Locate the cell with the specified text and output its [x, y] center coordinate. 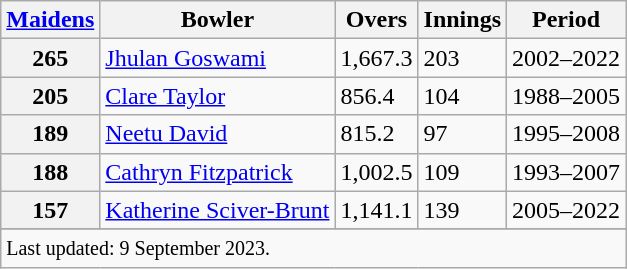
Jhulan Goswami [218, 58]
815.2 [376, 134]
Innings [462, 20]
97 [462, 134]
1,667.3 [376, 58]
1995–2008 [566, 134]
1993–2007 [566, 172]
189 [50, 134]
Katherine Sciver-Brunt [218, 210]
2002–2022 [566, 58]
1,141.1 [376, 210]
Maidens [50, 20]
2005–2022 [566, 210]
856.4 [376, 96]
Overs [376, 20]
Period [566, 20]
1988–2005 [566, 96]
265 [50, 58]
104 [462, 96]
139 [462, 210]
188 [50, 172]
1,002.5 [376, 172]
Last updated: 9 September 2023. [314, 248]
Neetu David [218, 134]
203 [462, 58]
109 [462, 172]
Clare Taylor [218, 96]
Bowler [218, 20]
205 [50, 96]
157 [50, 210]
Cathryn Fitzpatrick [218, 172]
